From the cell containing the given text, extract its center point as [X, Y] coordinate. 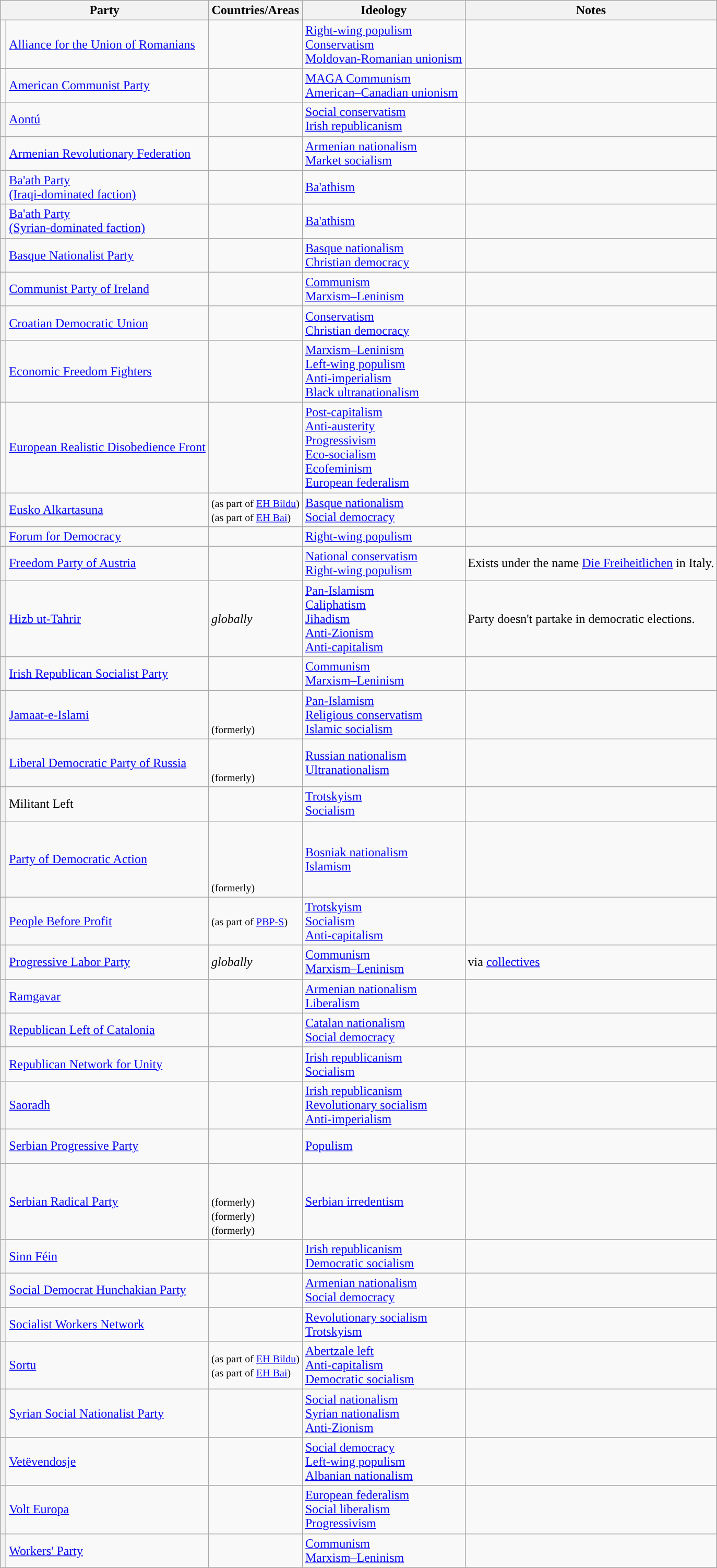
Armenian nationalismLiberalism [384, 996]
Serbian irredentism [384, 1201]
National conservatismRight-wing populism [384, 564]
Post-capitalismAnti-austerityProgressivismEco-socialismEcofeminismEuropean federalism [384, 447]
Militant Left [107, 804]
(as part of PBP-S) [255, 921]
Alliance for the Union of Romanians [107, 44]
Ba'ath Party(Iraqi-dominated faction) [107, 187]
European Realistic Disobedience Front [107, 447]
People Before Profit [107, 921]
Countries/Areas [255, 10]
Hizb ut-Tahrir [107, 619]
Social nationalismSyrian nationalismAnti-Zionism [384, 1413]
Ramgavar [107, 996]
Irish republicanismSocialism [384, 1064]
Syrian Social Nationalist Party [107, 1413]
Social Democrat Hunchakian Party [107, 1291]
Basque nationalismSocial democracy [384, 510]
Sinn Féin [107, 1256]
Social conservatismIrish republicanism [384, 119]
European federalismSocial liberalismProgressivism [384, 1510]
Republican Network for Unity [107, 1064]
Party of Democratic Action [107, 859]
American Communist Party [107, 86]
Ba'ath Party(Syrian-dominated faction) [107, 221]
(formerly) (formerly) (formerly) [255, 1201]
Irish republicanismRevolutionary socialismAnti-imperialism [384, 1105]
Armenian nationalismMarket socialism [384, 154]
TrotskyismSocialismAnti-capitalism [384, 921]
Serbian Radical Party [107, 1201]
Saoradh [107, 1105]
Forum for Democracy [107, 537]
Aontú [107, 119]
Bosniak nationalismIslamism [384, 859]
Social democracyLeft-wing populismAlbanian nationalism [384, 1461]
Socialist Workers Network [107, 1324]
Russian nationalismUltranationalism [384, 763]
Irish Republican Socialist Party [107, 674]
Communist Party of Ireland [107, 289]
Ideology [384, 10]
Liberal Democratic Party of Russia [107, 763]
Party doesn't partake in democratic elections. [591, 619]
Basque nationalismChristian democracy [384, 255]
Pan-IslamismCaliphatismJihadismAnti-ZionismAnti-capitalism [384, 619]
ConservatismChristian democracy [384, 323]
Armenian nationalismSocial democracy [384, 1291]
Catalan nationalismSocial democracy [384, 1030]
Armenian Revolutionary Federation [107, 154]
TrotskyismSocialism [384, 804]
MAGA CommunismAmerican–Canadian unionism [384, 86]
Exists under the name Die Freiheitlichen in Italy. [591, 564]
Populism [384, 1146]
Irish republicanismDemocratic socialism [384, 1256]
Volt Europa [107, 1510]
Economic Freedom Fighters [107, 371]
Serbian Progressive Party [107, 1146]
Croatian Democratic Union [107, 323]
Pan-IslamismReligious conservatismIslamic socialism [384, 715]
via collectives [591, 962]
Vetëvendosje [107, 1461]
Marxism–LeninismLeft-wing populismAnti-imperialismBlack ultranationalism [384, 371]
Abertzale leftAnti-capitalismDemocratic socialism [384, 1365]
Workers' Party [107, 1551]
Right-wing populism [384, 537]
Progressive Labor Party [107, 962]
Sortu [107, 1365]
Eusko Alkartasuna [107, 510]
Party [104, 10]
Revolutionary socialismTrotskyism [384, 1324]
Right-wing populismConservatismMoldovan-Romanian unionism [384, 44]
Basque Nationalist Party [107, 255]
Freedom Party of Austria [107, 564]
Republican Left of Catalonia [107, 1030]
Notes [591, 10]
Jamaat-e-Islami [107, 715]
